Locate the cell with the specified text and output its [X, Y] center coordinate. 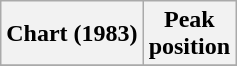
Peakposition [189, 34]
Chart (1983) [72, 34]
